Output the [x, y] coordinate of the center of the cell containing the given text.  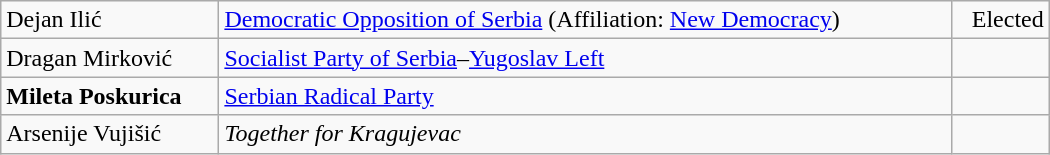
Together for Kragujevac [586, 134]
Democratic Opposition of Serbia (Affiliation: New Democracy) [586, 20]
Serbian Radical Party [586, 96]
Elected [1000, 20]
Socialist Party of Serbia–Yugoslav Left [586, 58]
Arsenije Vujišić [110, 134]
Mileta Poskurica [110, 96]
Dragan Mirković [110, 58]
Dejan Ilić [110, 20]
